From the cell containing the given text, extract its center point as (x, y) coordinate. 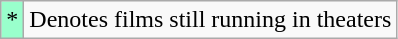
Denotes films still running in theaters (210, 20)
* (12, 20)
